Locate the cell with the specified text and output its (X, Y) center coordinate. 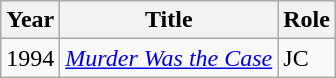
1994 (30, 58)
Role (307, 20)
Year (30, 20)
JC (307, 58)
Murder Was the Case (169, 58)
Title (169, 20)
